Provide the (X, Y) coordinate of the cell's center where the given text is located.  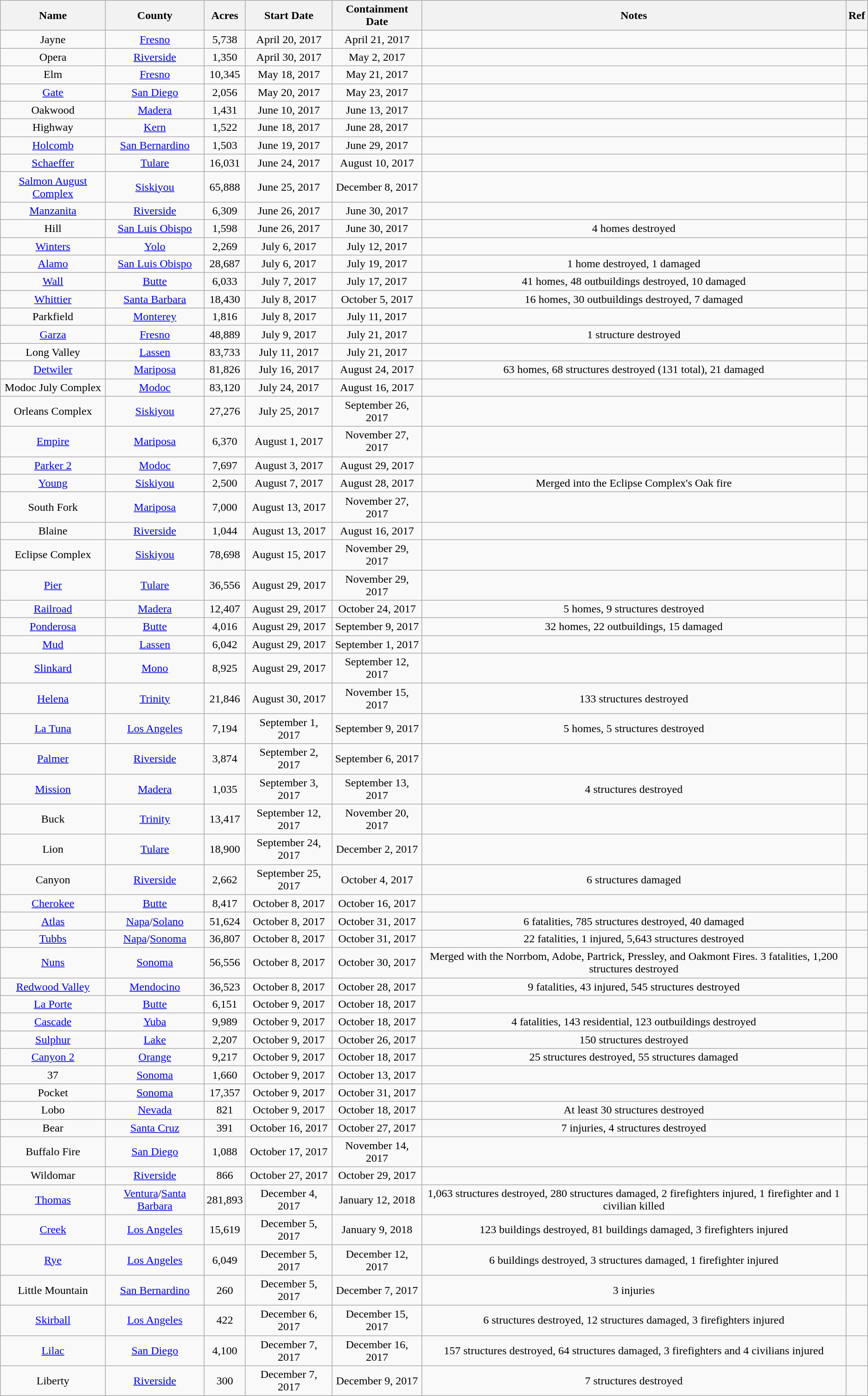
Creek (53, 1229)
36,807 (224, 939)
18,900 (224, 849)
16,031 (224, 163)
Manzanita (53, 211)
37 (53, 1075)
October 26, 2017 (377, 1040)
June 24, 2017 (288, 163)
4,100 (224, 1350)
Highway (53, 128)
Merged with the Norrbom, Adobe, Partrick, Pressley, and Oakmont Fires. 3 fatalities, 1,200 structures destroyed (634, 962)
Helena (53, 699)
10,345 (224, 75)
Cherokee (53, 903)
866 (224, 1176)
Eclipse Complex (53, 555)
Wildomar (53, 1176)
27,276 (224, 411)
6,042 (224, 644)
October 24, 2017 (377, 609)
Detwiler (53, 370)
December 16, 2017 (377, 1350)
September 25, 2017 (288, 880)
1,660 (224, 1075)
La Porte (53, 1004)
July 16, 2017 (288, 370)
6 buildings destroyed, 3 structures damaged, 1 firefighter injured (634, 1260)
Holcomb (53, 145)
1,522 (224, 128)
1,088 (224, 1152)
Pocket (53, 1093)
2,500 (224, 483)
October 29, 2017 (377, 1176)
Winters (53, 246)
65,888 (224, 187)
Yolo (155, 246)
August 24, 2017 (377, 370)
Bear (53, 1128)
32 homes, 22 outbuildings, 15 damaged (634, 627)
2,662 (224, 880)
La Tuna (53, 728)
Blaine (53, 531)
November 20, 2017 (377, 819)
2,207 (224, 1040)
August 7, 2017 (288, 483)
Canyon 2 (53, 1057)
October 13, 2017 (377, 1075)
821 (224, 1110)
South Fork (53, 507)
16 homes, 30 outbuildings destroyed, 7 damaged (634, 299)
391 (224, 1128)
6,370 (224, 442)
At least 30 structures destroyed (634, 1110)
8,925 (224, 668)
Ref (857, 16)
5 homes, 5 structures destroyed (634, 728)
October 28, 2017 (377, 987)
7,194 (224, 728)
August 15, 2017 (288, 555)
Railroad (53, 609)
78,698 (224, 555)
October 4, 2017 (377, 880)
56,556 (224, 962)
1,350 (224, 57)
3 injuries (634, 1290)
Lobo (53, 1110)
June 25, 2017 (288, 187)
Gate (53, 92)
December 6, 2017 (288, 1320)
28,687 (224, 264)
Acres (224, 16)
January 12, 2018 (377, 1200)
June 18, 2017 (288, 128)
November 15, 2017 (377, 699)
5 homes, 9 structures destroyed (634, 609)
Containment Date (377, 16)
Ventura/Santa Barbara (155, 1200)
December 2, 2017 (377, 849)
Modoc July Complex (53, 387)
Mono (155, 668)
September 2, 2017 (288, 759)
December 9, 2017 (377, 1381)
13,417 (224, 819)
Little Mountain (53, 1290)
Nevada (155, 1110)
4 fatalities, 143 residential, 123 outbuildings destroyed (634, 1022)
9 fatalities, 43 injured, 545 structures destroyed (634, 987)
December 12, 2017 (377, 1260)
July 7, 2017 (288, 282)
April 21, 2017 (377, 39)
1,503 (224, 145)
7 injuries, 4 structures destroyed (634, 1128)
September 26, 2017 (377, 411)
October 17, 2017 (288, 1152)
Nuns (53, 962)
7 structures destroyed (634, 1381)
Whittier (53, 299)
1,063 structures destroyed, 280 structures damaged, 2 firefighters injured, 1 firefighter and 1 civilian killed (634, 1200)
Parker 2 (53, 465)
Parkfield (53, 317)
4,016 (224, 627)
August 30, 2017 (288, 699)
April 30, 2017 (288, 57)
April 20, 2017 (288, 39)
June 29, 2017 (377, 145)
300 (224, 1381)
Lake (155, 1040)
Opera (53, 57)
Alamo (53, 264)
17,357 (224, 1093)
36,556 (224, 585)
June 13, 2017 (377, 110)
Jayne (53, 39)
22 fatalities, 1 injured, 5,643 structures destroyed (634, 939)
Santa Cruz (155, 1128)
63 homes, 68 structures destroyed (131 total), 21 damaged (634, 370)
Canyon (53, 880)
Salmon August Complex (53, 187)
Notes (634, 16)
18,430 (224, 299)
422 (224, 1320)
December 4, 2017 (288, 1200)
Elm (53, 75)
August 28, 2017 (377, 483)
12,407 (224, 609)
6 fatalities, 785 structures destroyed, 40 damaged (634, 921)
September 6, 2017 (377, 759)
Rye (53, 1260)
May 20, 2017 (288, 92)
9,989 (224, 1022)
Palmer (53, 759)
June 10, 2017 (288, 110)
2,056 (224, 92)
Monterey (155, 317)
Pier (53, 585)
83,733 (224, 352)
Slinkard (53, 668)
83,120 (224, 387)
6,049 (224, 1260)
Merged into the Eclipse Complex's Oak fire (634, 483)
Kern (155, 128)
41 homes, 48 outbuildings destroyed, 10 damaged (634, 282)
7,000 (224, 507)
21,846 (224, 699)
Buck (53, 819)
Orleans Complex (53, 411)
November 14, 2017 (377, 1152)
May 2, 2017 (377, 57)
Lilac (53, 1350)
July 24, 2017 (288, 387)
150 structures destroyed (634, 1040)
8,417 (224, 903)
133 structures destroyed (634, 699)
1,816 (224, 317)
1,035 (224, 789)
September 13, 2017 (377, 789)
Orange (155, 1057)
July 9, 2017 (288, 335)
June 19, 2017 (288, 145)
September 24, 2017 (288, 849)
36,523 (224, 987)
260 (224, 1290)
6,309 (224, 211)
9,217 (224, 1057)
September 3, 2017 (288, 789)
Start Date (288, 16)
May 21, 2017 (377, 75)
August 1, 2017 (288, 442)
Thomas (53, 1200)
Cascade (53, 1022)
County (155, 16)
7,697 (224, 465)
Hill (53, 228)
4 structures destroyed (634, 789)
15,619 (224, 1229)
48,889 (224, 335)
October 30, 2017 (377, 962)
2,269 (224, 246)
January 9, 2018 (377, 1229)
Wall (53, 282)
1,598 (224, 228)
August 3, 2017 (288, 465)
6,033 (224, 282)
Schaeffer (53, 163)
1 structure destroyed (634, 335)
123 buildings destroyed, 81 buildings damaged, 3 firefighters injured (634, 1229)
6,151 (224, 1004)
Redwood Valley (53, 987)
May 23, 2017 (377, 92)
Mendocino (155, 987)
Sulphur (53, 1040)
Lion (53, 849)
1,044 (224, 531)
July 25, 2017 (288, 411)
July 19, 2017 (377, 264)
Santa Barbara (155, 299)
Napa/Solano (155, 921)
Empire (53, 442)
Napa/Sonoma (155, 939)
Garza (53, 335)
Tubbs (53, 939)
157 structures destroyed, 64 structures damaged, 3 firefighters and 4 civilians injured (634, 1350)
June 28, 2017 (377, 128)
July 17, 2017 (377, 282)
Yuba (155, 1022)
Skirball (53, 1320)
5,738 (224, 39)
Liberty (53, 1381)
81,826 (224, 370)
Mission (53, 789)
Young (53, 483)
4 homes destroyed (634, 228)
Ponderosa (53, 627)
August 10, 2017 (377, 163)
1,431 (224, 110)
281,893 (224, 1200)
6 structures destroyed, 12 structures damaged, 3 firefighters injured (634, 1320)
3,874 (224, 759)
July 12, 2017 (377, 246)
Mud (53, 644)
Oakwood (53, 110)
51,624 (224, 921)
October 5, 2017 (377, 299)
December 8, 2017 (377, 187)
December 15, 2017 (377, 1320)
Atlas (53, 921)
Name (53, 16)
May 18, 2017 (288, 75)
Long Valley (53, 352)
6 structures damaged (634, 880)
Buffalo Fire (53, 1152)
1 home destroyed, 1 damaged (634, 264)
25 structures destroyed, 55 structures damaged (634, 1057)
